Locate the cell with the specified text and output its (X, Y) center coordinate. 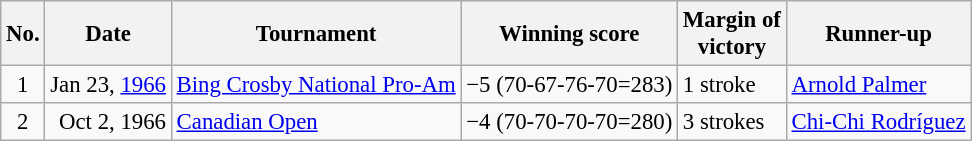
Date (108, 34)
No. (23, 34)
1 stroke (732, 85)
Margin ofvictory (732, 34)
2 (23, 122)
1 (23, 85)
Jan 23, 1966 (108, 85)
Chi-Chi Rodríguez (878, 122)
Canadian Open (316, 122)
Runner-up (878, 34)
−4 (70-70-70-70=280) (570, 122)
Oct 2, 1966 (108, 122)
Winning score (570, 34)
−5 (70-67-76-70=283) (570, 85)
Arnold Palmer (878, 85)
3 strokes (732, 122)
Bing Crosby National Pro-Am (316, 85)
Tournament (316, 34)
